For the text-containing cell, return its midpoint in [X, Y] coordinate format. 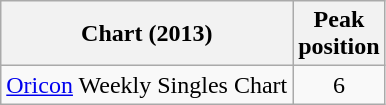
6 [339, 85]
Peakposition [339, 34]
Chart (2013) [147, 34]
Oricon Weekly Singles Chart [147, 85]
